From the cell containing the given text, extract its center point as (x, y) coordinate. 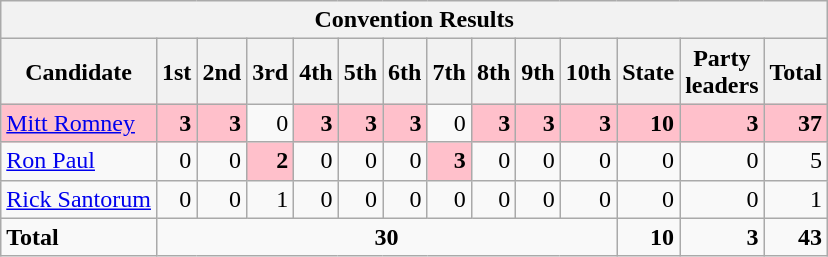
Convention Results (414, 20)
8th (493, 72)
1st (176, 72)
37 (796, 123)
Rick Santorum (79, 199)
43 (796, 237)
Mitt Romney (79, 123)
7th (449, 72)
3rd (270, 72)
30 (386, 237)
Ron Paul (79, 161)
2 (270, 161)
Candidate (79, 72)
9th (538, 72)
5th (360, 72)
5 (796, 161)
2nd (222, 72)
10th (588, 72)
Partyleaders (722, 72)
State (648, 72)
6th (405, 72)
4th (316, 72)
